For the text-containing cell, return its midpoint in (X, Y) coordinate format. 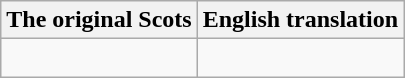
The original Scots (99, 20)
English translation (300, 20)
